Return (x, y) of the center of cell containing provided text 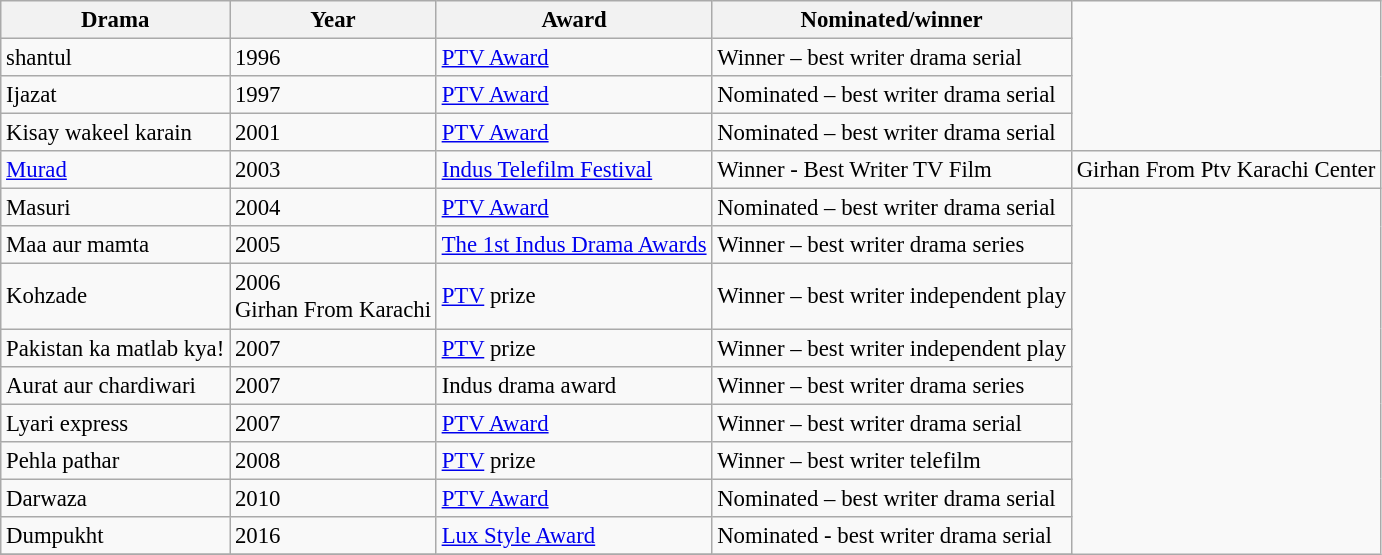
Dumpukht (116, 536)
Maa aur mamta (116, 245)
2006Girhan From Karachi (334, 296)
2003 (334, 170)
Nominated - best writer drama serial (892, 536)
1996 (334, 58)
Winner – best writer telefilm (892, 460)
Lux Style Award (574, 536)
2010 (334, 498)
Murad (116, 170)
2016 (334, 536)
Ijazat (116, 95)
Girhan From Ptv Karachi Center (1226, 170)
Nominated/winner (892, 20)
shantul (116, 58)
Darwaza (116, 498)
Indus Telefilm Festival (574, 170)
Award (574, 20)
Pakistan ka matlab kya! (116, 348)
Kohzade (116, 296)
Drama (116, 20)
Kisay wakeel karain (116, 133)
Indus drama award (574, 385)
Winner - Best Writer TV Film (892, 170)
The 1st Indus Drama Awards (574, 245)
2005 (334, 245)
2004 (334, 208)
2001 (334, 133)
Pehla pathar (116, 460)
1997 (334, 95)
Aurat aur chardiwari (116, 385)
Masuri (116, 208)
Lyari express (116, 423)
2008 (334, 460)
Year (334, 20)
